Determine the [x, y] coordinate at the center of the cell enclosing the given text.  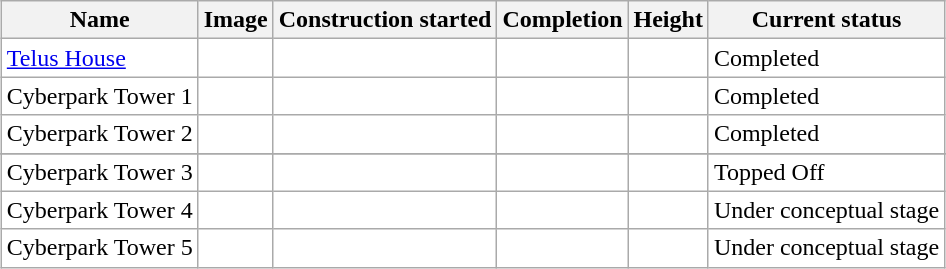
Height [668, 20]
Image [236, 20]
Name [100, 20]
Cyberpark Tower 4 [100, 210]
Cyberpark Tower 3 [100, 172]
Completion [562, 20]
Cyberpark Tower 2 [100, 134]
Cyberpark Tower 1 [100, 96]
Topped Off [826, 172]
Telus House [100, 58]
Cyberpark Tower 5 [100, 248]
Current status [826, 20]
Construction started [385, 20]
